Capture the cell that displays the provided text and extract its (x, y) central coordinate. 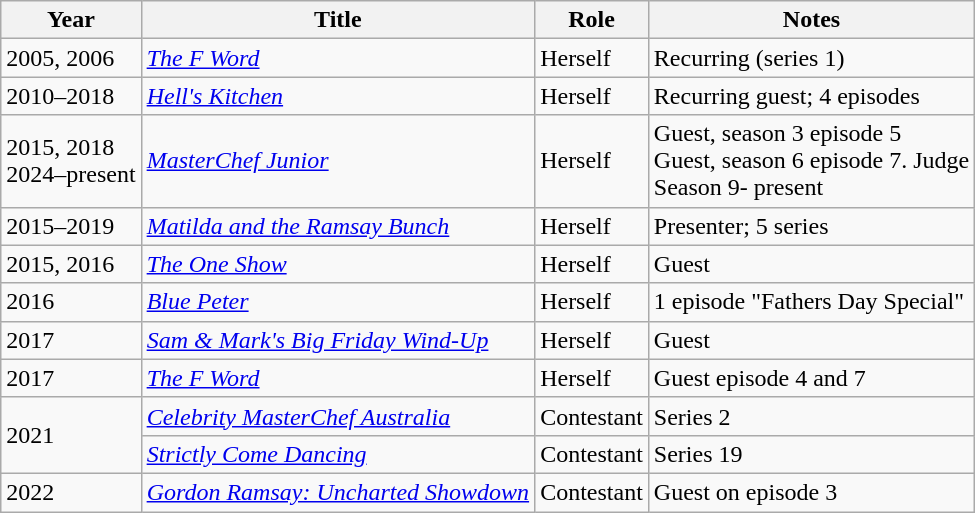
2015–2019 (71, 226)
Role (592, 20)
Notes (811, 20)
The One Show (338, 264)
Guest episode 4 and 7 (811, 378)
2022 (71, 492)
Blue Peter (338, 302)
1 episode "Fathers Day Special" (811, 302)
Guest, season 3 episode 5Guest, season 6 episode 7. JudgeSeason 9- present (811, 161)
Strictly Come Dancing (338, 454)
2015, 20182024–present (71, 161)
2016 (71, 302)
Guest on episode 3 (811, 492)
Matilda and the Ramsay Bunch (338, 226)
2010–2018 (71, 96)
Recurring guest; 4 episodes (811, 96)
MasterChef Junior (338, 161)
Celebrity MasterChef Australia (338, 416)
Recurring (series 1) (811, 58)
Hell's Kitchen (338, 96)
Year (71, 20)
2021 (71, 435)
Title (338, 20)
Series 19 (811, 454)
2005, 2006 (71, 58)
Gordon Ramsay: Uncharted Showdown (338, 492)
Series 2 (811, 416)
Sam & Mark's Big Friday Wind-Up (338, 340)
2015, 2016 (71, 264)
Presenter; 5 series (811, 226)
